Locate the cell with the specified text and output its (x, y) center coordinate. 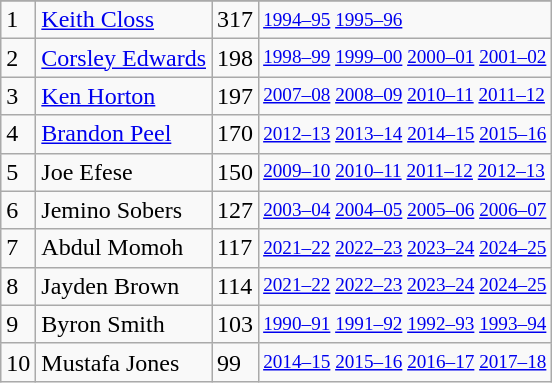
114 (236, 286)
Abdul Momoh (124, 248)
6 (18, 210)
9 (18, 324)
170 (236, 134)
317 (236, 20)
Corsley Edwards (124, 58)
2009–10 2010–11 2011–12 2012–13 (405, 172)
3 (18, 96)
2003–04 2004–05 2005–06 2006–07 (405, 210)
Mustafa Jones (124, 362)
Ken Horton (124, 96)
117 (236, 248)
1994–95 1995–96 (405, 20)
Joe Efese (124, 172)
Jayden Brown (124, 286)
10 (18, 362)
2007–08 2008–09 2010–11 2011–12 (405, 96)
103 (236, 324)
7 (18, 248)
2014–15 2015–16 2016–17 2017–18 (405, 362)
150 (236, 172)
2 (18, 58)
4 (18, 134)
127 (236, 210)
1990–91 1991–92 1992–93 1993–94 (405, 324)
1998–99 1999–00 2000–01 2001–02 (405, 58)
Keith Closs (124, 20)
197 (236, 96)
99 (236, 362)
1 (18, 20)
Jemino Sobers (124, 210)
198 (236, 58)
2012–13 2013–14 2014–15 2015–16 (405, 134)
8 (18, 286)
Brandon Peel (124, 134)
Byron Smith (124, 324)
5 (18, 172)
